Determine the [X, Y] coordinate at the center of the cell enclosing the given text.  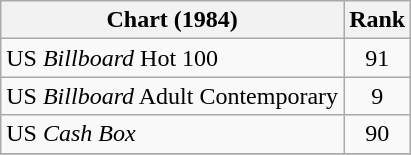
Chart (1984) [172, 20]
91 [378, 58]
US Cash Box [172, 134]
US Billboard Hot 100 [172, 58]
Rank [378, 20]
9 [378, 96]
US Billboard Adult Contemporary [172, 96]
90 [378, 134]
